For the text-containing cell, return its midpoint in (x, y) coordinate format. 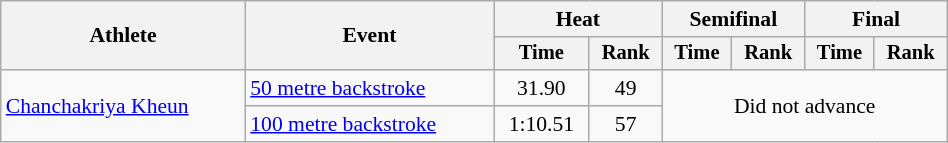
Athlete (123, 36)
100 metre backstroke (369, 124)
49 (626, 88)
Chanchakriya Kheun (123, 106)
Did not advance (804, 106)
1:10.51 (542, 124)
Semifinal (734, 19)
Final (876, 19)
31.90 (542, 88)
50 metre backstroke (369, 88)
Heat (578, 19)
57 (626, 124)
Event (369, 36)
